Locate the cell with the specified text and output its [X, Y] center coordinate. 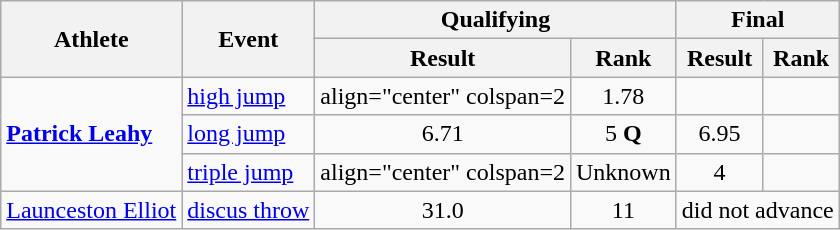
6.71 [443, 134]
31.0 [443, 210]
1.78 [623, 96]
Qualifying [496, 20]
11 [623, 210]
triple jump [248, 172]
high jump [248, 96]
5 Q [623, 134]
Event [248, 39]
6.95 [720, 134]
Athlete [92, 39]
Final [758, 20]
discus throw [248, 210]
4 [720, 172]
Unknown [623, 172]
did not advance [758, 210]
Patrick Leahy [92, 134]
long jump [248, 134]
Launceston Elliot [92, 210]
